Extract the (x, y) coordinate from the center of the cell holding the provided text.  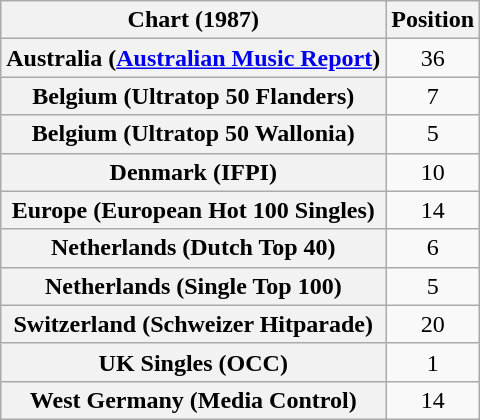
UK Singles (OCC) (194, 362)
Belgium (Ultratop 50 Flanders) (194, 96)
Belgium (Ultratop 50 Wallonia) (194, 134)
6 (433, 248)
20 (433, 324)
36 (433, 58)
Position (433, 20)
Chart (1987) (194, 20)
Netherlands (Dutch Top 40) (194, 248)
Australia (Australian Music Report) (194, 58)
10 (433, 172)
Europe (European Hot 100 Singles) (194, 210)
1 (433, 362)
West Germany (Media Control) (194, 400)
Switzerland (Schweizer Hitparade) (194, 324)
Denmark (IFPI) (194, 172)
7 (433, 96)
Netherlands (Single Top 100) (194, 286)
